For the text-containing cell, return its midpoint in [x, y] coordinate format. 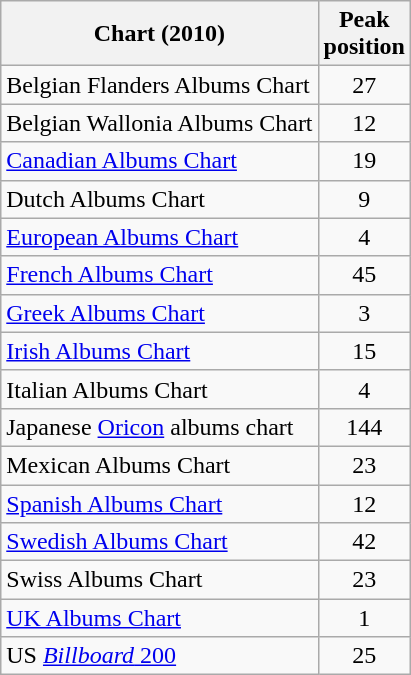
Peakposition [364, 34]
19 [364, 161]
European Albums Chart [160, 237]
Chart (2010) [160, 34]
Mexican Albums Chart [160, 465]
US Billboard 200 [160, 656]
Japanese Oricon albums chart [160, 427]
Belgian Flanders Albums Chart [160, 85]
Irish Albums Chart [160, 351]
French Albums Chart [160, 275]
27 [364, 85]
42 [364, 542]
9 [364, 199]
15 [364, 351]
Italian Albums Chart [160, 389]
Dutch Albums Chart [160, 199]
45 [364, 275]
25 [364, 656]
Spanish Albums Chart [160, 503]
UK Albums Chart [160, 618]
1 [364, 618]
Swiss Albums Chart [160, 580]
3 [364, 313]
144 [364, 427]
Greek Albums Chart [160, 313]
Belgian Wallonia Albums Chart [160, 123]
Canadian Albums Chart [160, 161]
Swedish Albums Chart [160, 542]
